Search for the cell housing the specified text and yield its [x, y] center coordinate. 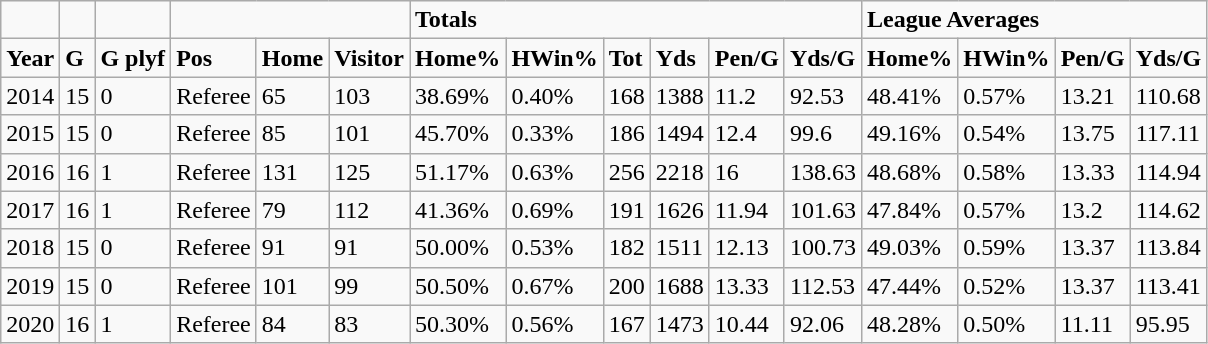
112 [370, 210]
191 [626, 210]
110.68 [1168, 96]
103 [370, 96]
13.2 [1092, 210]
85 [292, 134]
51.17% [458, 172]
186 [626, 134]
0.58% [1006, 172]
168 [626, 96]
2020 [30, 324]
0.69% [554, 210]
113.84 [1168, 248]
50.30% [458, 324]
0.59% [1006, 248]
0.67% [554, 286]
Pos [214, 58]
92.53 [822, 96]
13.21 [1092, 96]
65 [292, 96]
41.36% [458, 210]
200 [626, 286]
1626 [680, 210]
2015 [30, 134]
12.13 [746, 248]
1388 [680, 96]
45.70% [458, 134]
48.28% [909, 324]
0.33% [554, 134]
79 [292, 210]
99 [370, 286]
47.44% [909, 286]
2014 [30, 96]
125 [370, 172]
2019 [30, 286]
Visitor [370, 58]
0.56% [554, 324]
G [78, 58]
2218 [680, 172]
2016 [30, 172]
0.53% [554, 248]
0.54% [1006, 134]
113.41 [1168, 286]
167 [626, 324]
112.53 [822, 286]
0.63% [554, 172]
182 [626, 248]
256 [626, 172]
38.69% [458, 96]
117.11 [1168, 134]
Home [292, 58]
13.75 [1092, 134]
101.63 [822, 210]
11.94 [746, 210]
48.41% [909, 96]
100.73 [822, 248]
G plyf [133, 58]
10.44 [746, 324]
99.6 [822, 134]
Totals [636, 20]
Year [30, 58]
50.00% [458, 248]
0.40% [554, 96]
2018 [30, 248]
11.2 [746, 96]
48.68% [909, 172]
47.84% [909, 210]
92.06 [822, 324]
1688 [680, 286]
49.16% [909, 134]
114.94 [1168, 172]
1494 [680, 134]
50.50% [458, 286]
84 [292, 324]
49.03% [909, 248]
131 [292, 172]
Tot [626, 58]
11.11 [1092, 324]
0.50% [1006, 324]
12.4 [746, 134]
83 [370, 324]
0.52% [1006, 286]
114.62 [1168, 210]
138.63 [822, 172]
1473 [680, 324]
Yds [680, 58]
1511 [680, 248]
95.95 [1168, 324]
2017 [30, 210]
League Averages [1034, 20]
